Locate the cell with the specified text and output its (X, Y) center coordinate. 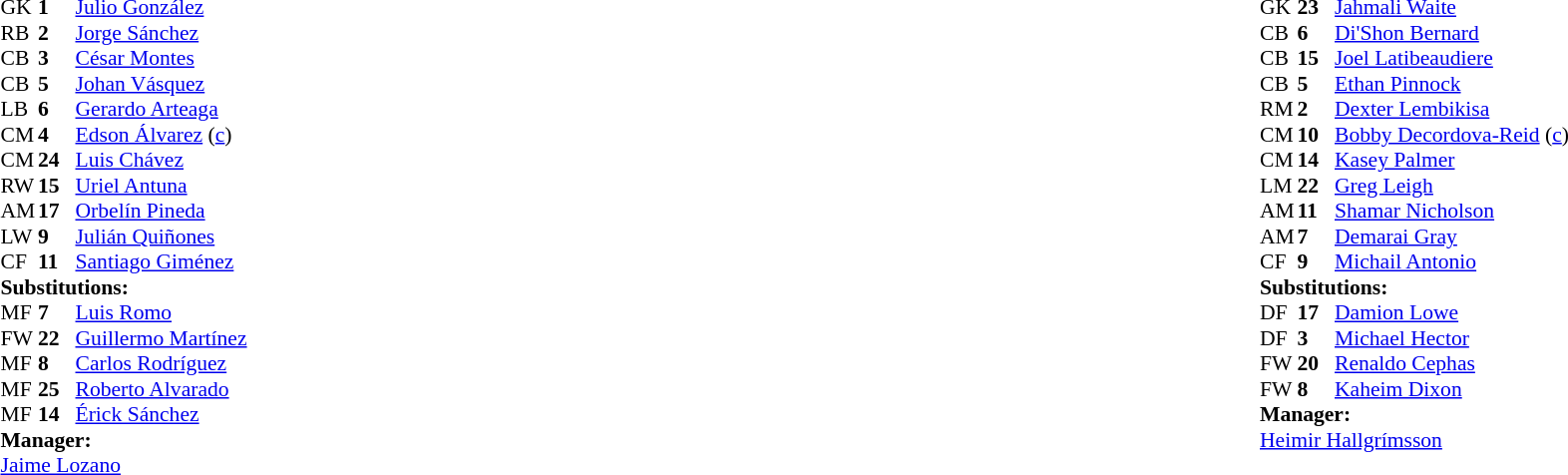
Gerardo Arteaga (162, 109)
Substitutions: (124, 287)
Santiago Giménez (162, 262)
Uriel Antuna (162, 186)
25 (57, 389)
LW (19, 237)
RM (1279, 109)
10 (1317, 135)
Guillermo Martínez (162, 338)
LB (19, 109)
RW (19, 186)
Manager: (124, 440)
Orbelín Pineda (162, 211)
Jorge Sánchez (162, 33)
Luis Chávez (162, 161)
Roberto Alvarado (162, 389)
4 (57, 135)
Julián Quiñones (162, 237)
Johan Vásquez (162, 84)
Edson Álvarez (c) (162, 135)
RB (19, 33)
Luis Romo (162, 312)
Carlos Rodríguez (162, 364)
LM (1279, 186)
24 (57, 161)
César Montes (162, 59)
20 (1317, 364)
Érick Sánchez (162, 414)
